Search for the cell housing the specified text and yield its (X, Y) center coordinate. 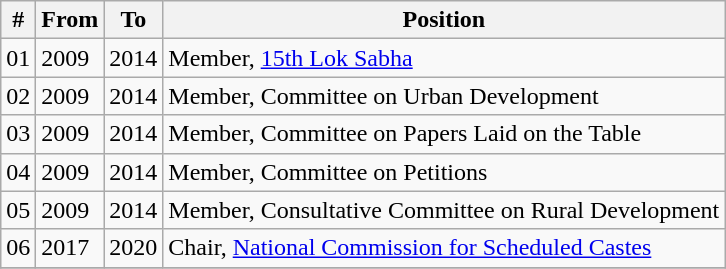
06 (18, 248)
02 (18, 96)
04 (18, 172)
01 (18, 58)
# (18, 20)
Member, Committee on Papers Laid on the Table (444, 134)
Member, Committee on Petitions (444, 172)
03 (18, 134)
To (134, 20)
Position (444, 20)
Member, 15th Lok Sabha (444, 58)
2020 (134, 248)
Member, Committee on Urban Development (444, 96)
Chair, National Commission for Scheduled Castes (444, 248)
Member, Consultative Committee on Rural Development (444, 210)
From (70, 20)
05 (18, 210)
2017 (70, 248)
